Pinpoint the cell where the given text exists, returning its [x, y] midpoint coordinate. 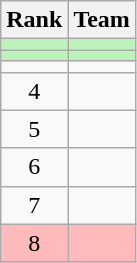
4 [34, 91]
Rank [34, 20]
5 [34, 129]
7 [34, 205]
Team [102, 20]
8 [34, 243]
6 [34, 167]
